Determine the [X, Y] coordinate at the center of the cell enclosing the given text.  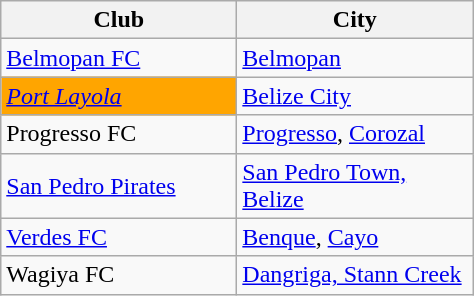
San Pedro Pirates [119, 186]
Belmopan FC [119, 58]
Benque, Cayo [355, 237]
Wagiya FC [119, 275]
San Pedro Town, Belize [355, 186]
Progresso, Corozal [355, 134]
Port Layola [119, 96]
Progresso FC [119, 134]
Dangriga, Stann Creek [355, 275]
Verdes FC [119, 237]
Club [119, 20]
Belize City [355, 96]
Belmopan [355, 58]
City [355, 20]
